Return the [X, Y] coordinate for the center point of the cell that contains the specified text.  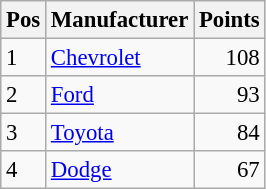
84 [230, 133]
Toyota [120, 133]
93 [230, 95]
4 [24, 170]
Pos [24, 20]
1 [24, 58]
Manufacturer [120, 20]
Chevrolet [120, 58]
Dodge [120, 170]
2 [24, 95]
108 [230, 58]
3 [24, 133]
Ford [120, 95]
67 [230, 170]
Points [230, 20]
